Return (X, Y) of the center of cell containing provided text 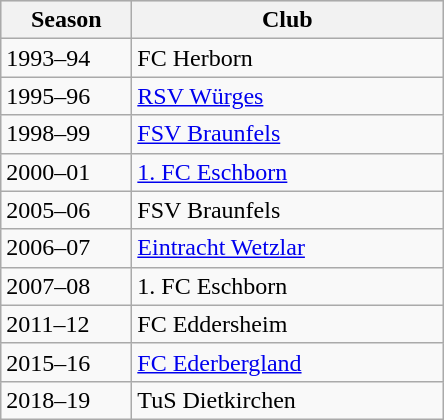
Eintracht Wetzlar (288, 248)
RSV Würges (288, 96)
1995–96 (66, 96)
FC Herborn (288, 58)
2005–06 (66, 210)
2015–16 (66, 362)
FC Eddersheim (288, 324)
Season (66, 20)
1993–94 (66, 58)
FC Ederbergland (288, 362)
Club (288, 20)
2011–12 (66, 324)
2006–07 (66, 248)
TuS Dietkirchen (288, 400)
2007–08 (66, 286)
2000–01 (66, 172)
2018–19 (66, 400)
1998–99 (66, 134)
